Capture the cell that displays the provided text and extract its [X, Y] central coordinate. 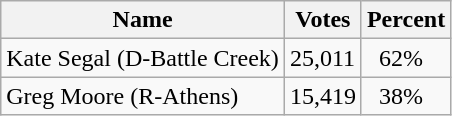
62% [406, 58]
15,419 [322, 96]
Name [143, 20]
Percent [406, 20]
Greg Moore (R-Athens) [143, 96]
25,011 [322, 58]
Kate Segal (D-Battle Creek) [143, 58]
Votes [322, 20]
38% [406, 96]
